Search for the cell housing the specified text and yield its [X, Y] center coordinate. 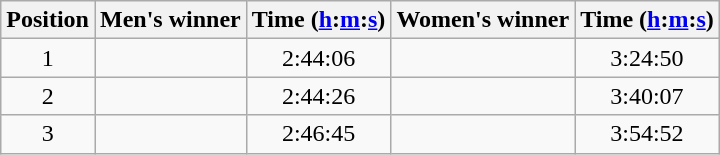
2:44:26 [318, 96]
2:46:45 [318, 134]
2 [48, 96]
3:24:50 [648, 58]
1 [48, 58]
Position [48, 20]
3:54:52 [648, 134]
Women's winner [483, 20]
3:40:07 [648, 96]
2:44:06 [318, 58]
Men's winner [170, 20]
3 [48, 134]
